Determine the (x, y) coordinate at the center of the cell enclosing the given text.  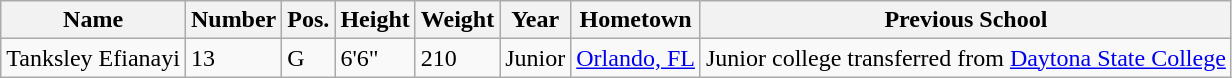
Tanksley Efianayi (94, 58)
G (308, 58)
Year (536, 20)
Pos. (308, 20)
210 (457, 58)
13 (233, 58)
Number (233, 20)
Junior college transferred from Daytona State College (966, 58)
6'6" (375, 58)
Height (375, 20)
Hometown (636, 20)
Orlando, FL (636, 58)
Junior (536, 58)
Name (94, 20)
Previous School (966, 20)
Weight (457, 20)
